Capture the cell that displays the provided text and extract its (X, Y) central coordinate. 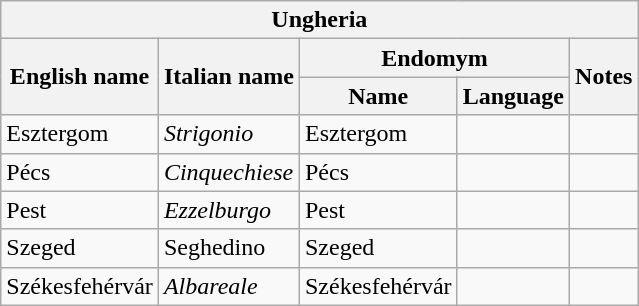
Albareale (228, 286)
Language (513, 96)
Italian name (228, 77)
English name (80, 77)
Notes (604, 77)
Strigonio (228, 134)
Seghedino (228, 248)
Cinquechiese (228, 172)
Name (378, 96)
Endomym (434, 58)
Ungheria (320, 20)
Ezzelburgo (228, 210)
